Output the (x, y) coordinate of the center of the cell containing the given text.  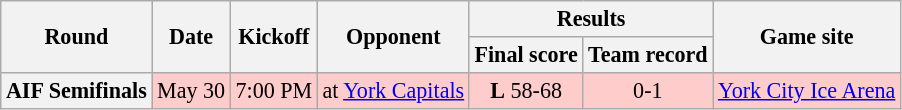
Team record (648, 54)
Opponent (393, 36)
Results (590, 18)
L 58-68 (526, 90)
Date (191, 36)
Kickoff (274, 36)
Round (76, 36)
York City Ice Arena (807, 90)
at York Capitals (393, 90)
0-1 (648, 90)
May 30 (191, 90)
Game site (807, 36)
AIF Semifinals (76, 90)
7:00 PM (274, 90)
Final score (526, 54)
